Find where the given text appears and provide that cell's center as [x, y] coordinate. 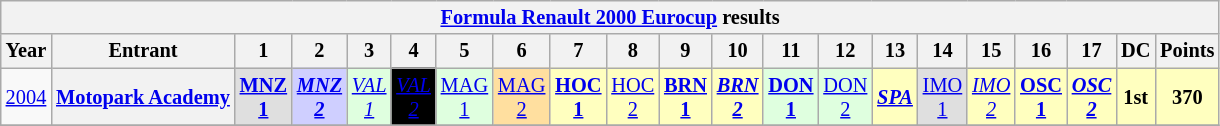
HOC1 [578, 97]
DC [1136, 51]
14 [942, 51]
MNZ1 [264, 97]
2 [320, 51]
Motopark Academy [143, 97]
MAG1 [464, 97]
370 [1187, 97]
8 [632, 51]
MNZ2 [320, 97]
Year [26, 51]
VAL2 [413, 97]
DON1 [790, 97]
Entrant [143, 51]
9 [686, 51]
OSC2 [1092, 97]
Points [1187, 51]
DON2 [845, 97]
16 [1041, 51]
5 [464, 51]
1 [264, 51]
2004 [26, 97]
4 [413, 51]
12 [845, 51]
10 [738, 51]
IMO2 [991, 97]
HOC2 [632, 97]
BRN1 [686, 97]
SPA [895, 97]
6 [522, 51]
VAL1 [369, 97]
3 [369, 51]
13 [895, 51]
7 [578, 51]
Formula Renault 2000 Eurocup results [610, 17]
OSC1 [1041, 97]
11 [790, 51]
IMO1 [942, 97]
17 [1092, 51]
1st [1136, 97]
MAG2 [522, 97]
BRN2 [738, 97]
15 [991, 51]
